Determine the [x, y] coordinate at the center of the cell enclosing the given text.  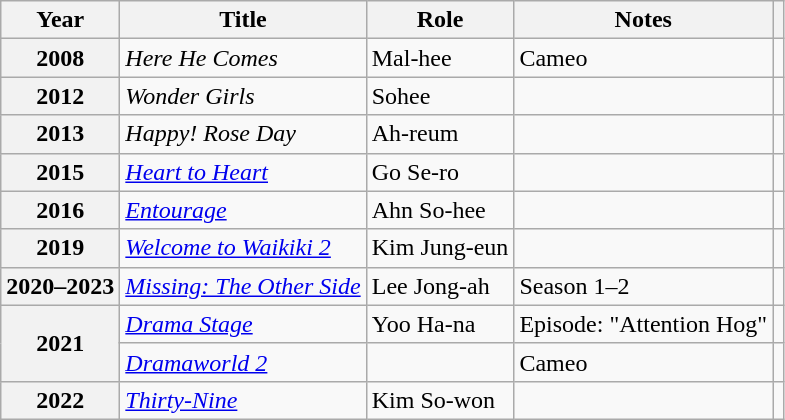
Entourage [243, 210]
2019 [60, 248]
Lee Jong-ah [440, 286]
Title [243, 20]
Heart to Heart [243, 172]
Go Se-ro [440, 172]
2012 [60, 96]
Here He Comes [243, 58]
2013 [60, 134]
Yoo Ha-na [440, 324]
Wonder Girls [243, 96]
Thirty-Nine [243, 400]
Missing: The Other Side [243, 286]
2020–2023 [60, 286]
Welcome to Waikiki 2 [243, 248]
2008 [60, 58]
Ahn So-hee [440, 210]
Episode: "Attention Hog" [644, 324]
2021 [60, 343]
Ah-reum [440, 134]
Mal-hee [440, 58]
Role [440, 20]
Season 1–2 [644, 286]
Dramaworld 2 [243, 362]
Notes [644, 20]
Kim Jung-eun [440, 248]
Happy! Rose Day [243, 134]
2022 [60, 400]
Kim So-won [440, 400]
Year [60, 20]
2015 [60, 172]
Sohee [440, 96]
2016 [60, 210]
Drama Stage [243, 324]
